Extract the [X, Y] coordinate from the center of the cell holding the provided text.  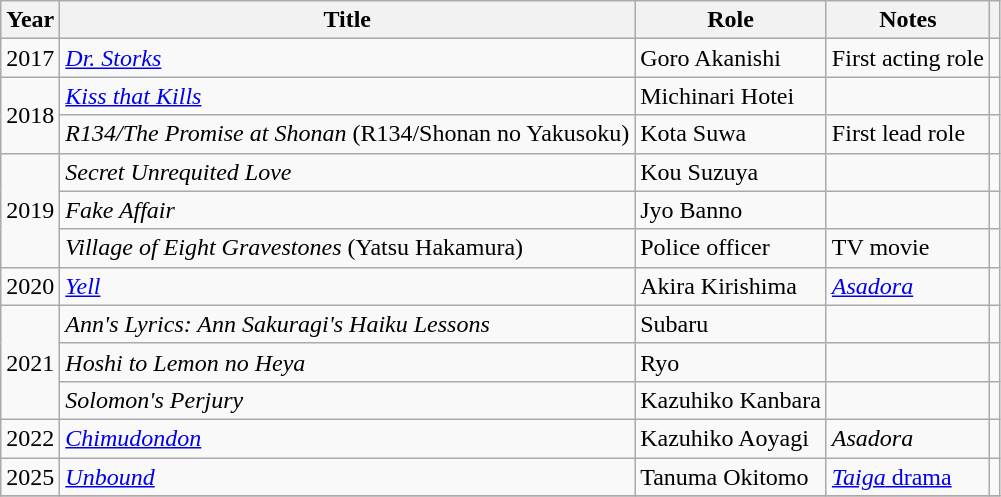
2020 [30, 286]
Village of Eight Gravestones (Yatsu Hakamura) [348, 248]
Title [348, 20]
Michinari Hotei [731, 96]
Kota Suwa [731, 134]
Notes [908, 20]
TV movie [908, 248]
2018 [30, 115]
Taiga drama [908, 477]
Secret Unrequited Love [348, 172]
Tanuma Okitomo [731, 477]
Goro Akanishi [731, 58]
Ann's Lyrics: Ann Sakuragi's Haiku Lessons [348, 324]
2021 [30, 362]
Kiss that Kills [348, 96]
Chimudondon [348, 438]
Kou Suzuya [731, 172]
2022 [30, 438]
Jyo Banno [731, 210]
Unbound [348, 477]
2025 [30, 477]
2019 [30, 210]
Fake Affair [348, 210]
Akira Kirishima [731, 286]
Hoshi to Lemon no Heya [348, 362]
Dr. Storks [348, 58]
Subaru [731, 324]
Role [731, 20]
Yell [348, 286]
2017 [30, 58]
First lead role [908, 134]
Kazuhiko Aoyagi [731, 438]
R134/The Promise at Shonan (R134/Shonan no Yakusoku) [348, 134]
Kazuhiko Kanbara [731, 400]
Ryo [731, 362]
Police officer [731, 248]
Solomon's Perjury [348, 400]
First acting role [908, 58]
Year [30, 20]
